Detect which cell encompasses the target text, then output its [X, Y] center coordinate. 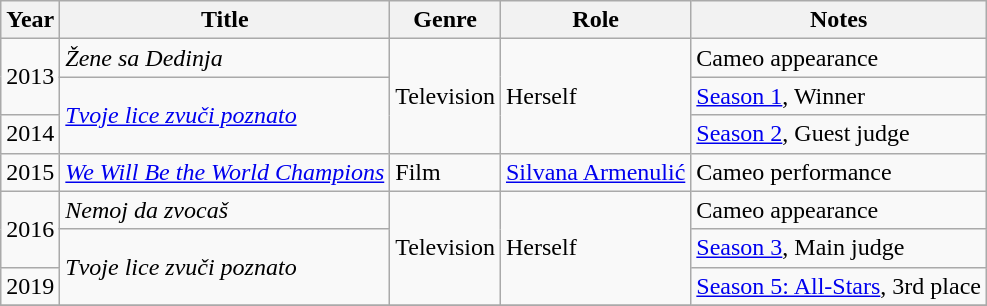
Notes [839, 20]
2013 [30, 77]
2019 [30, 286]
Cameo performance [839, 172]
Film [446, 172]
Genre [446, 20]
Role [595, 20]
2016 [30, 229]
Nemoj da zvocaš [225, 210]
Season 2, Guest judge [839, 134]
Season 1, Winner [839, 96]
Žene sa Dedinja [225, 58]
Title [225, 20]
2014 [30, 134]
Silvana Armenulić [595, 172]
2015 [30, 172]
Year [30, 20]
We Will Be the World Champions [225, 172]
Season 5: All-Stars, 3rd place [839, 286]
Season 3, Main judge [839, 248]
